Return the (x, y) coordinate for the center point of the cell that contains the specified text.  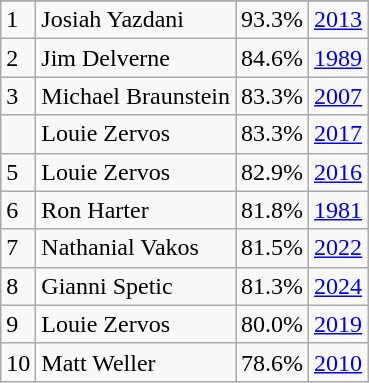
81.5% (272, 248)
Ron Harter (136, 210)
81.3% (272, 286)
7 (18, 248)
2007 (338, 96)
Gianni Spetic (136, 286)
Nathanial Vakos (136, 248)
2010 (338, 362)
78.6% (272, 362)
2017 (338, 134)
81.8% (272, 210)
5 (18, 172)
6 (18, 210)
2 (18, 58)
80.0% (272, 324)
93.3% (272, 20)
82.9% (272, 172)
Michael Braunstein (136, 96)
2016 (338, 172)
8 (18, 286)
Jim Delverne (136, 58)
9 (18, 324)
3 (18, 96)
2013 (338, 20)
1981 (338, 210)
2019 (338, 324)
84.6% (272, 58)
Matt Weller (136, 362)
2024 (338, 286)
2022 (338, 248)
1 (18, 20)
Josiah Yazdani (136, 20)
10 (18, 362)
1989 (338, 58)
